Find where the given text appears and provide that cell's center as (x, y) coordinate. 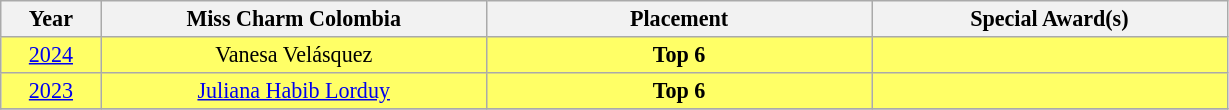
2024 (51, 54)
2023 (51, 90)
Placement (678, 18)
Year (51, 18)
Special Award(s) (1050, 18)
Vanesa Velásquez (294, 54)
Juliana Habib Lorduy (294, 90)
Miss Charm Colombia (294, 18)
